Output the (x, y) coordinate of the center of the cell containing the given text.  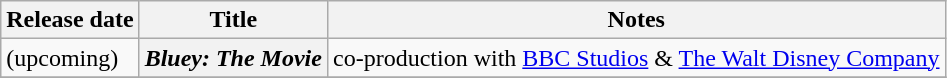
co-production with BBC Studios & The Walt Disney Company (636, 58)
Bluey: The Movie (233, 58)
Release date (70, 20)
Notes (636, 20)
(upcoming) (70, 58)
Title (233, 20)
